Return (X, Y) of the center of cell containing provided text 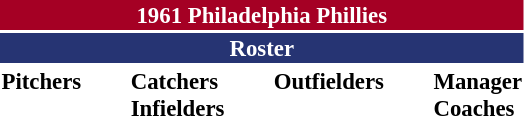
1961 Philadelphia Phillies (262, 15)
Roster (262, 48)
